Pinpoint the cell where the given text exists, returning its (X, Y) midpoint coordinate. 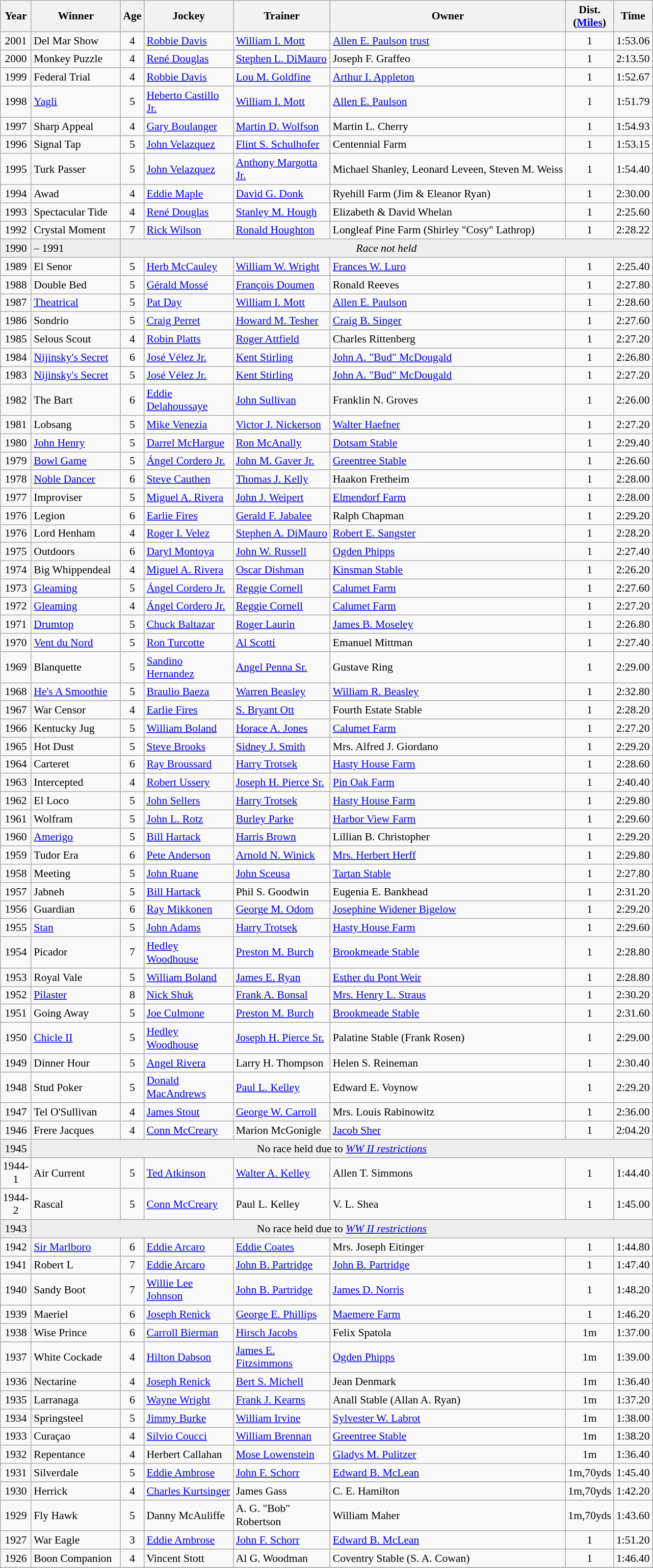
1:53.15 (633, 145)
1968 (16, 692)
François Doumen (282, 285)
Eugenia E. Bankhead (448, 892)
Carroll Bierman (189, 1333)
Ted Atkinson (189, 1173)
2:36.00 (633, 1112)
2:25.40 (633, 267)
1932 (16, 1455)
John Sellers (189, 801)
1975 (16, 552)
Eddie Delahoussaye (189, 401)
Roger Attfield (282, 339)
1946 (16, 1130)
Allen E. Paulson trust (448, 41)
John Ruane (189, 873)
1:39.00 (633, 1358)
1937 (16, 1358)
Awad (75, 194)
1939 (16, 1315)
1944-1 (16, 1173)
John Sceusa (282, 873)
Danny McAuliffe (189, 1516)
Gary Boulanger (189, 126)
Mrs. Joseph Eitinger (448, 1247)
Vincent Stott (189, 1558)
1962 (16, 801)
2:13.50 (633, 59)
Herrick (75, 1491)
1960 (16, 837)
1974 (16, 570)
Martin L. Cherry (448, 126)
Signal Tap (75, 145)
1:46.20 (633, 1315)
Flint S. Schulhofer (282, 145)
1993 (16, 212)
Ron McAnally (282, 443)
1944-2 (16, 1205)
Frere Jacques (75, 1130)
Larranaga (75, 1400)
1998 (16, 102)
1:53.06 (633, 41)
Rascal (75, 1205)
Age (132, 16)
War Censor (75, 710)
Air Current (75, 1173)
Nectarine (75, 1382)
Stud Poker (75, 1087)
William W. Wright (282, 267)
1:47.40 (633, 1265)
Outdoors (75, 552)
V. L. Shea (448, 1205)
2:26.20 (633, 570)
War Eagle (75, 1540)
Noble Dancer (75, 480)
1979 (16, 461)
1:43.60 (633, 1516)
1967 (16, 710)
Mrs. Louis Rabinowitz (448, 1112)
1943 (16, 1229)
1931 (16, 1473)
Time (633, 16)
1957 (16, 892)
C. E. Hamilton (448, 1491)
Helen S. Reineman (448, 1063)
Jean Denmark (448, 1382)
S. Bryant Ott (282, 710)
Double Bed (75, 285)
Larry H. Thompson (282, 1063)
John W. Russell (282, 552)
James E. Fitzsimmons (282, 1358)
Walter A. Kelley (282, 1173)
Hot Dust (75, 747)
Winner (75, 16)
1999 (16, 77)
Coventry Stable (S. A. Cowan) (448, 1558)
1:48.20 (633, 1290)
Yagli (75, 102)
1990 (16, 249)
Picador (75, 953)
Vent du Nord (75, 643)
Herb McCauley (189, 267)
1947 (16, 1112)
Howard M. Tesher (282, 321)
Mose Lowenstein (282, 1455)
2:30.00 (633, 194)
1942 (16, 1247)
1935 (16, 1400)
1996 (16, 145)
1978 (16, 480)
Elizabeth & David Whelan (448, 212)
Big Whippendeal (75, 570)
Felix Spatola (448, 1333)
2:29.40 (633, 443)
Eddie Maple (189, 194)
1:51.20 (633, 1540)
Curaçao (75, 1437)
1:45.40 (633, 1473)
2:28.22 (633, 230)
1995 (16, 169)
Tartan Stable (448, 873)
Silverdale (75, 1473)
Fourth Estate Stable (448, 710)
Wise Prince (75, 1333)
Franklin N. Groves (448, 401)
Maemere Farm (448, 1315)
2:26.00 (633, 401)
Stephen A. DiMauro (282, 534)
Anall Stable (Allan A. Ryan) (448, 1400)
Legion (75, 516)
1952 (16, 995)
Angel Penna Sr. (282, 668)
1949 (16, 1063)
1948 (16, 1087)
George M. Odom (282, 910)
Blanquette (75, 668)
1927 (16, 1540)
1926 (16, 1558)
1982 (16, 401)
Nick Shuk (189, 995)
Michael Shanley, Leonard Leveen, Steven M. Weiss (448, 169)
Haakon Fretheim (448, 480)
1:37.00 (633, 1333)
Craig B. Singer (448, 321)
Jacob Sher (448, 1130)
1:46.40 (633, 1558)
1:51.79 (633, 102)
2:30.20 (633, 995)
Going Away (75, 1014)
Ron Turcotte (189, 643)
1953 (16, 977)
Harris Brown (282, 837)
2:32.80 (633, 692)
2:04.20 (633, 1130)
Edward E. Voynow (448, 1087)
Charles Rittenberg (448, 339)
1:45.00 (633, 1205)
Ray Mikkonen (189, 910)
1958 (16, 873)
1929 (16, 1516)
Mike Venezia (189, 425)
Dotsam Stable (448, 443)
Steve Cauthen (189, 480)
Sondrio (75, 321)
Robert Ussery (189, 783)
Palatine Stable (Frank Rosen) (448, 1039)
1973 (16, 588)
El Senor (75, 267)
1930 (16, 1491)
1972 (16, 606)
Phil S. Goodwin (282, 892)
Maeriel (75, 1315)
1989 (16, 267)
Dinner Hour (75, 1063)
Tel O'Sullivan (75, 1112)
Jockey (189, 16)
Spectacular Tide (75, 212)
William Irvine (282, 1418)
Mrs. Herbert Herff (448, 856)
Joseph F. Graffeo (448, 59)
Daryl Montoya (189, 552)
Bowl Game (75, 461)
Sidney J. Smith (282, 747)
Ryehill Farm (Jim & Eleanor Ryan) (448, 194)
1980 (16, 443)
Year (16, 16)
2001 (16, 41)
Elmendorf Farm (448, 497)
Marion McGonigle (282, 1130)
Pete Anderson (189, 856)
Centennial Farm (448, 145)
Monkey Puzzle (75, 59)
1966 (16, 728)
Repentance (75, 1455)
1936 (16, 1382)
Owner (448, 16)
Bert S. Michell (282, 1382)
Lou M. Goldfine (282, 77)
1955 (16, 928)
1959 (16, 856)
1:54.40 (633, 169)
Silvio Coucci (189, 1437)
1:42.20 (633, 1491)
2:30.40 (633, 1063)
Harbor View Farm (448, 819)
David G. Donk (282, 194)
George W. Carroll (282, 1112)
Pat Day (189, 303)
2:31.20 (633, 892)
James Gass (282, 1491)
Braulio Baeza (189, 692)
1:52.67 (633, 77)
1963 (16, 783)
Darrel McHargue (189, 443)
Longleaf Pine Farm (Shirley "Cosy" Lathrop) (448, 230)
White Cockade (75, 1358)
James B. Moseley (448, 625)
Al G. Woodman (282, 1558)
Del Mar Show (75, 41)
1940 (16, 1290)
Stanley M. Hough (282, 212)
Martin D. Wolfson (282, 126)
Anthony Margotta Jr. (282, 169)
1938 (16, 1333)
Hirsch Jacobs (282, 1333)
Jabneh (75, 892)
Turk Passer (75, 169)
Stan (75, 928)
Selous Scout (75, 339)
Charles Kurtsinger (189, 1491)
1:37.20 (633, 1400)
Mrs. Henry L. Straus (448, 995)
Carteret (75, 764)
Pilaster (75, 995)
1950 (16, 1039)
Pin Oak Farm (448, 783)
Boon Companion (75, 1558)
William R. Beasley (448, 692)
Gérald Mossé (189, 285)
1956 (16, 910)
Josephine Widener Bigelow (448, 910)
Joe Culmone (189, 1014)
Frank J. Kearns (282, 1400)
Allen T. Simmons (448, 1173)
Race not held (386, 249)
2000 (16, 59)
Theatrical (75, 303)
1:38.00 (633, 1418)
Ralph Chapman (448, 516)
Thomas J. Kelly (282, 480)
Fly Hawk (75, 1516)
John Adams (189, 928)
Royal Vale (75, 977)
Heberto Castillo Jr. (189, 102)
1992 (16, 230)
Eddie Coates (282, 1247)
Frank A. Bonsal (282, 995)
1997 (16, 126)
Roger I. Velez (189, 534)
Ronald Houghton (282, 230)
James D. Norris (448, 1290)
Springsteel (75, 1418)
Federal Trial (75, 77)
Chuck Baltazar (189, 625)
John Sullivan (282, 401)
2:40.40 (633, 783)
Dist. (Miles) (589, 16)
Warren Beasley (282, 692)
Improviser (75, 497)
3 (132, 1540)
Frances W. Luro (448, 267)
Trainer (282, 16)
Tudor Era (75, 856)
Stephen L. DiMauro (282, 59)
Kinsman Stable (448, 570)
Victor J. Nickerson (282, 425)
Lord Henham (75, 534)
Ray Broussard (189, 764)
Wayne Wright (189, 1400)
Donald MacAndrews (189, 1087)
Robert L (75, 1265)
Robert E. Sangster (448, 534)
Lillian B. Christopher (448, 837)
Burley Parke (282, 819)
– 1991 (75, 249)
1984 (16, 357)
1964 (16, 764)
1994 (16, 194)
Gustave Ring (448, 668)
1:44.40 (633, 1173)
Angel Rivera (189, 1063)
Emanuel Mittman (448, 643)
Robin Platts (189, 339)
John J. Weipert (282, 497)
George E. Phillips (282, 1315)
John Henry (75, 443)
Sir Marlboro (75, 1247)
1:54.93 (633, 126)
Esther du Pont Weir (448, 977)
Crystal Moment (75, 230)
Wolfram (75, 819)
1971 (16, 625)
Kentucky Jug (75, 728)
Meeting (75, 873)
Craig Perret (189, 321)
Sandino Hernandez (189, 668)
Chicle II (75, 1039)
Horace A. Jones (282, 728)
Herbert Callahan (189, 1455)
A. G. "Bob" Robertson (282, 1516)
Guardian (75, 910)
Arthur I. Appleton (448, 77)
1945 (16, 1149)
2:25.60 (633, 212)
1:44.80 (633, 1247)
He's A Smoothie (75, 692)
2:31.60 (633, 1014)
1934 (16, 1418)
Sylvester W. Labrot (448, 1418)
1951 (16, 1014)
Rick Wilson (189, 230)
1961 (16, 819)
Gerald F. Jabalee (282, 516)
Mrs. Alfred J. Giordano (448, 747)
1941 (16, 1265)
1987 (16, 303)
1985 (16, 339)
Sharp Appeal (75, 126)
Ronald Reeves (448, 285)
Lobsang (75, 425)
El Loco (75, 801)
1970 (16, 643)
William Brennan (282, 1437)
James E. Ryan (282, 977)
1933 (16, 1437)
John L. Rotz (189, 819)
Walter Haefner (448, 425)
Drumtop (75, 625)
1988 (16, 285)
Willie Lee Johnson (189, 1290)
Steve Brooks (189, 747)
8 (132, 995)
John M. Gaver Jr. (282, 461)
Jimmy Burke (189, 1418)
1983 (16, 376)
William Maher (448, 1516)
Al Scotti (282, 643)
Oscar Dishman (282, 570)
1965 (16, 747)
Sandy Boot (75, 1290)
Roger Laurin (282, 625)
Gladys M. Pulitzer (448, 1455)
Arnold N. Winick (282, 856)
1954 (16, 953)
1981 (16, 425)
Hilton Dabson (189, 1358)
1986 (16, 321)
James Stout (189, 1112)
Intercepted (75, 783)
1:38.20 (633, 1437)
1977 (16, 497)
Amerigo (75, 837)
1969 (16, 668)
The Bart (75, 401)
2:26.60 (633, 461)
